Search for the cell housing the specified text and yield its [X, Y] center coordinate. 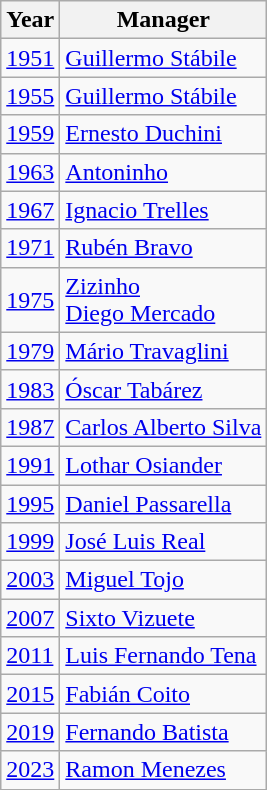
1963 [30, 172]
Rubén Bravo [164, 248]
1955 [30, 96]
2007 [30, 618]
Lothar Osiander [164, 465]
Mário Travaglini [164, 351]
1971 [30, 248]
Antoninho [164, 172]
Óscar Tabárez [164, 389]
Manager [164, 20]
1967 [30, 210]
Carlos Alberto Silva [164, 427]
Sixto Vizuete [164, 618]
1991 [30, 465]
Zizinho Diego Mercado [164, 300]
Ernesto Duchini [164, 134]
2003 [30, 580]
2023 [30, 770]
Year [30, 20]
Fernando Batista [164, 732]
2019 [30, 732]
1999 [30, 542]
Luis Fernando Tena [164, 656]
Fabián Coito [164, 694]
1987 [30, 427]
José Luis Real [164, 542]
2011 [30, 656]
1995 [30, 503]
2015 [30, 694]
1959 [30, 134]
Miguel Tojo [164, 580]
Daniel Passarella [164, 503]
Ramon Menezes [164, 770]
1979 [30, 351]
1983 [30, 389]
Ignacio Trelles [164, 210]
1975 [30, 300]
1951 [30, 58]
